Extract the [X, Y] coordinate from the center of the cell holding the provided text.  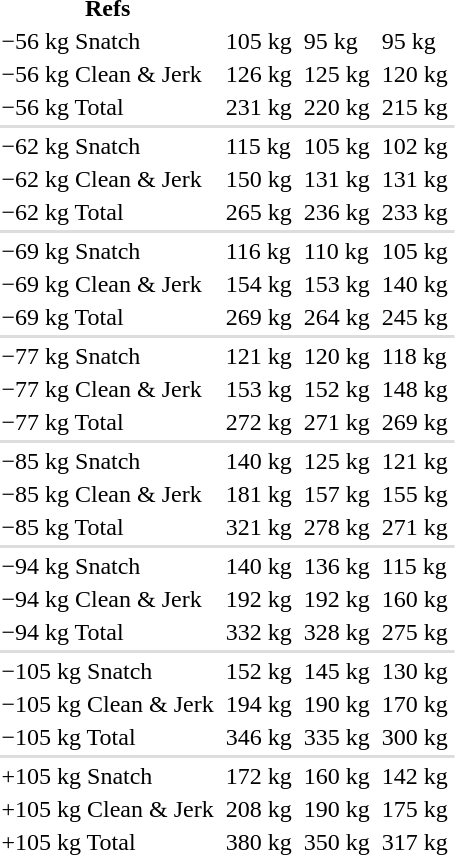
−94 kg Clean & Jerk [108, 599]
118 kg [414, 356]
328 kg [336, 632]
172 kg [258, 776]
−77 kg Snatch [108, 356]
332 kg [258, 632]
220 kg [336, 107]
−77 kg Clean & Jerk [108, 389]
181 kg [258, 494]
−69 kg Clean & Jerk [108, 284]
116 kg [258, 251]
−85 kg Clean & Jerk [108, 494]
236 kg [336, 212]
145 kg [336, 671]
−69 kg Snatch [108, 251]
110 kg [336, 251]
272 kg [258, 422]
245 kg [414, 317]
−62 kg Snatch [108, 146]
−94 kg Total [108, 632]
150 kg [258, 179]
−105 kg Snatch [108, 671]
233 kg [414, 212]
215 kg [414, 107]
300 kg [414, 737]
130 kg [414, 671]
155 kg [414, 494]
−69 kg Total [108, 317]
142 kg [414, 776]
321 kg [258, 527]
−105 kg Clean & Jerk [108, 704]
194 kg [258, 704]
275 kg [414, 632]
154 kg [258, 284]
−62 kg Clean & Jerk [108, 179]
136 kg [336, 566]
148 kg [414, 389]
208 kg [258, 809]
264 kg [336, 317]
−94 kg Snatch [108, 566]
126 kg [258, 74]
175 kg [414, 809]
+105 kg Clean & Jerk [108, 809]
−56 kg Clean & Jerk [108, 74]
−62 kg Total [108, 212]
−85 kg Total [108, 527]
157 kg [336, 494]
231 kg [258, 107]
346 kg [258, 737]
102 kg [414, 146]
−105 kg Total [108, 737]
−56 kg Total [108, 107]
−56 kg Snatch [108, 41]
278 kg [336, 527]
265 kg [258, 212]
170 kg [414, 704]
+105 kg Snatch [108, 776]
−77 kg Total [108, 422]
335 kg [336, 737]
−85 kg Snatch [108, 461]
